Locate the cell with the specified text and output its [x, y] center coordinate. 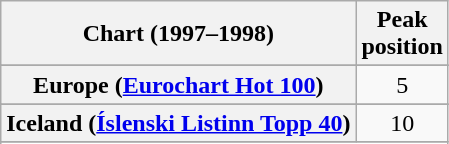
10 [402, 123]
Peakposition [402, 34]
5 [402, 85]
Chart (1997–1998) [178, 34]
Iceland (Íslenski Listinn Topp 40) [178, 123]
Europe (Eurochart Hot 100) [178, 85]
